Scan for the cell matching the given text and deliver its (X, Y) coordinate at center. 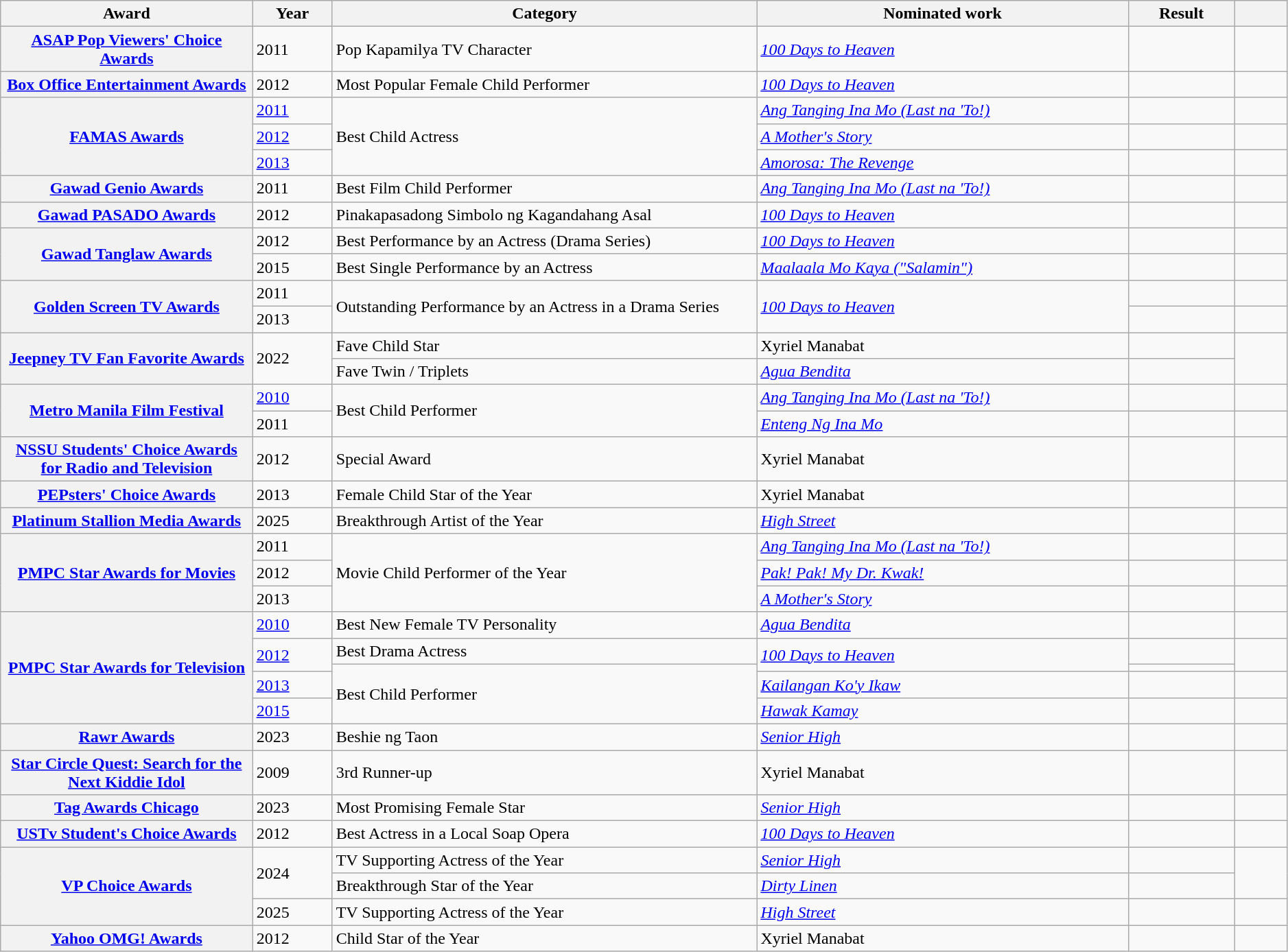
Yahoo OMG! Awards (126, 938)
Category (545, 14)
Rawr Awards (126, 737)
Year (292, 14)
Outstanding Performance by an Actress in a Drama Series (545, 306)
Pak! Pak! My Dr. Kwak! (943, 573)
Pinakapasadong Simbolo ng Kagandahang Asal (545, 215)
Best Single Performance by an Actress (545, 267)
Gawad Genio Awards (126, 189)
Award (126, 14)
Dirty Linen (943, 886)
PEPsters' Choice Awards (126, 495)
Platinum Stallion Media Awards (126, 521)
Most Popular Female Child Performer (545, 84)
USTv Student's Choice Awards (126, 834)
Box Office Entertainment Awards (126, 84)
Golden Screen TV Awards (126, 306)
Fave Child Star (545, 345)
Best Actress in a Local Soap Opera (545, 834)
PMPC Star Awards for Movies (126, 573)
Nominated work (943, 14)
Child Star of the Year (545, 938)
2022 (292, 358)
PMPC Star Awards for Television (126, 668)
Best Film Child Performer (545, 189)
2024 (292, 873)
Jeepney TV Fan Favorite Awards (126, 358)
Star Circle Quest: Search for the Next Kiddie Idol (126, 772)
Breakthrough Artist of the Year (545, 521)
3rd Runner-up (545, 772)
Hawak Kamay (943, 711)
Maalaala Mo Kaya ("Salamin") (943, 267)
2009 (292, 772)
Best Child Actress (545, 136)
Most Promising Female Star (545, 808)
Kailangan Ko'y Ikaw (943, 685)
Amorosa: The Revenge (943, 163)
Best Performance by an Actress (Drama Series) (545, 241)
FAMAS Awards (126, 136)
Gawad PASADO Awards (126, 215)
Gawad Tanglaw Awards (126, 254)
Special Award (545, 460)
Enteng Ng Ina Mo (943, 424)
VP Choice Awards (126, 886)
Beshie ng Taon (545, 737)
Breakthrough Star of the Year (545, 886)
Fave Twin / Triplets (545, 372)
Best New Female TV Personality (545, 625)
Result (1182, 14)
Best Drama Actress (545, 651)
Pop Kapamilya TV Character (545, 49)
Tag Awards Chicago (126, 808)
NSSU Students' Choice Awards for Radio and Television (126, 460)
Movie Child Performer of the Year (545, 573)
Metro Manila Film Festival (126, 411)
Female Child Star of the Year (545, 495)
ASAP Pop Viewers' Choice Awards (126, 49)
